Search for the cell housing the specified text and yield its (x, y) center coordinate. 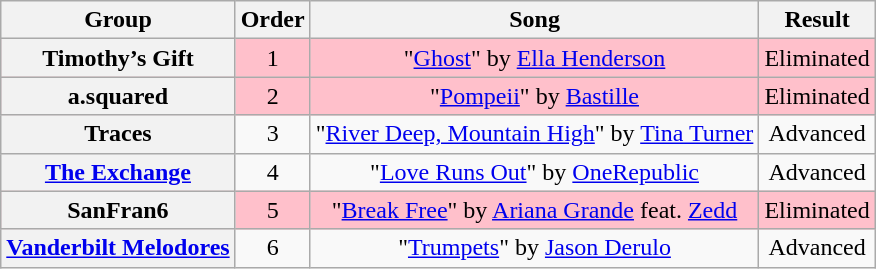
Order (272, 20)
"Trumpets" by Jason Derulo (534, 248)
3 (272, 134)
"Love Runs Out" by OneRepublic (534, 172)
5 (272, 210)
4 (272, 172)
The Exchange (118, 172)
"Pompeii" by Bastille (534, 96)
SanFran6 (118, 210)
"River Deep, Mountain High" by Tina Turner (534, 134)
Song (534, 20)
1 (272, 58)
Group (118, 20)
Result (817, 20)
Vanderbilt Melodores (118, 248)
"Break Free" by Ariana Grande feat. Zedd (534, 210)
6 (272, 248)
"Ghost" by Ella Henderson (534, 58)
a.squared (118, 96)
Timothy’s Gift (118, 58)
Traces (118, 134)
2 (272, 96)
